Extract the (x, y) coordinate from the center of the cell holding the provided text.  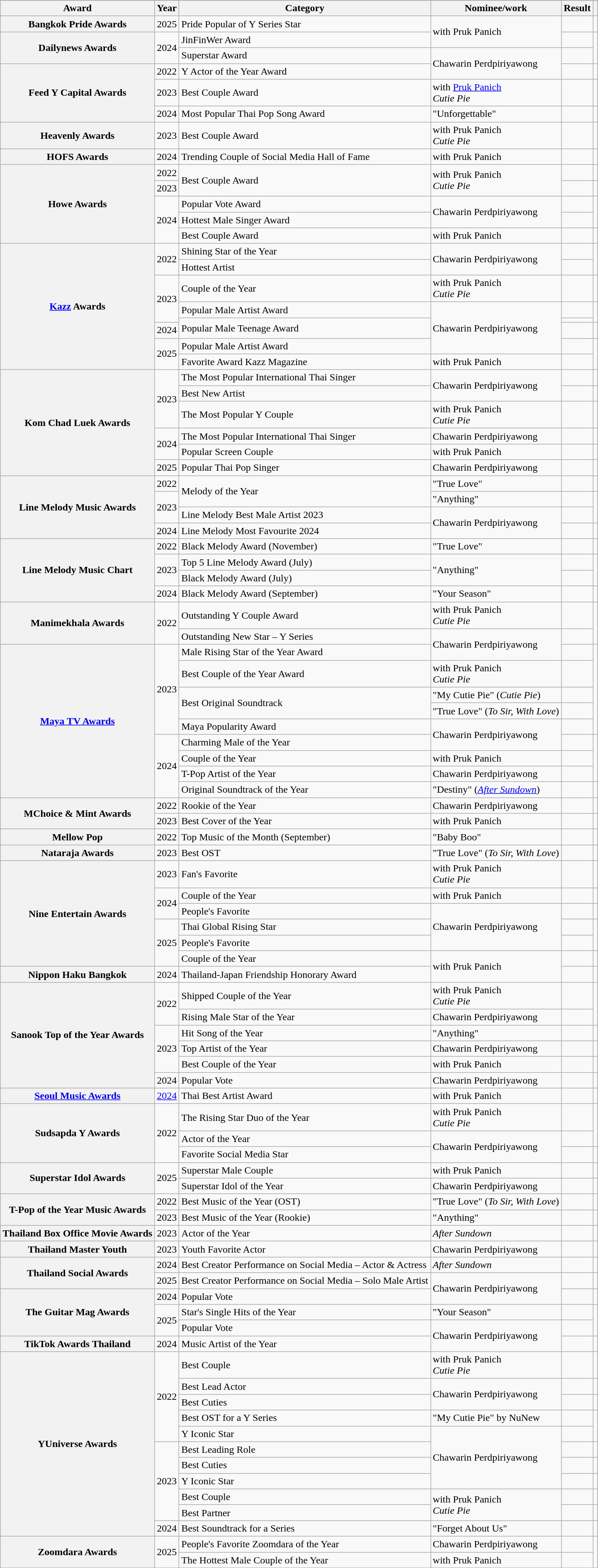
Bangkok Pride Awards (78, 24)
Superstar Award (305, 56)
Thailand-Japan Friendship Honorary Award (305, 974)
Black Melody Award (July) (305, 578)
Thailand Social Awards (78, 1273)
"My Cutie Pie" (Cutie Pie) (496, 695)
Mellow Pop (78, 837)
People's Favorite Zoomdara of the Year (305, 1544)
Hit Song of the Year (305, 1033)
Shining Star of the Year (305, 252)
Best Lead Actor (305, 1387)
"Unforgettable" (496, 114)
Maya TV Awards (78, 721)
Superstar Male Couple (305, 1170)
Best OST for a Y Series (305, 1418)
Male Rising Star of the Year Award (305, 652)
JinFinWer Award (305, 40)
Popular Thai Pop Singer (305, 467)
Line Melody Most Favourite 2024 (305, 531)
Most Popular Thai Pop Song Award (305, 114)
Line Melody Best Male Artist 2023 (305, 515)
Sanook Top of the Year Awards (78, 1035)
Black Melody Award (September) (305, 594)
Outstanding Y Couple Award (305, 615)
Y Actor of the Year Award (305, 71)
Nataraja Awards (78, 853)
Trending Couple of Social Media Hall of Fame (305, 157)
Kazz Awards (78, 307)
Heavenly Awards (78, 135)
T-Pop Artist of the Year (305, 774)
Charming Male of the Year (305, 742)
Best OST (305, 853)
Best Couple of the Year Award (305, 674)
Best Creator Performance on Social Media – Actor & Actress (305, 1265)
Pride Popular of Y Series Star (305, 24)
Best Creator Performance on Social Media – Solo Male Artist (305, 1280)
Favorite Award Kazz Magazine (305, 362)
Sudsapda Y Awards (78, 1133)
Category (305, 8)
Best Music of the Year (OST) (305, 1202)
Manimekhala Awards (78, 623)
Seoul Music Awards (78, 1096)
TikTok Awards Thailand (78, 1344)
Favorite Social Media Star (305, 1154)
Star's Single Hits of the Year (305, 1312)
Year (167, 8)
Black Melody Award (November) (305, 547)
Top Artist of the Year (305, 1049)
Award (78, 8)
"Destiny" (After Sundown) (496, 790)
Best Partner (305, 1512)
Thailand Master Youth (78, 1249)
"My Cutie Pie" by NuNew (496, 1418)
Top Music of the Month (September) (305, 837)
Thai Best Artist Award (305, 1096)
Hottest Male Singer Award (305, 220)
Nippon Haku Bangkok (78, 974)
Line Melody Music Chart (78, 570)
Best Leading Role (305, 1449)
HOFS Awards (78, 157)
The Guitar Mag Awards (78, 1312)
Line Melody Music Awards (78, 507)
Thailand Box Office Movie Awards (78, 1233)
Best Cover of the Year (305, 821)
T-Pop of the Year Music Awards (78, 1210)
Top 5 Line Melody Award (July) (305, 562)
Superstar Idol Awards (78, 1178)
Youth Favorite Actor (305, 1249)
The Rising Star Duo of the Year (305, 1117)
Hottest Artist (305, 267)
Best Music of the Year (Rookie) (305, 1217)
"Baby Boo" (496, 837)
Howe Awards (78, 204)
Nine Entertain Awards (78, 913)
"Forget About Us" (496, 1528)
Shipped Couple of the Year (305, 995)
Rookie of the Year (305, 806)
The Hottest Male Couple of the Year (305, 1560)
Zoomdara Awards (78, 1552)
Popular Screen Couple (305, 452)
The Most Popular Y Couple (305, 414)
Original Soundtrack of the Year (305, 790)
Dailynews Awards (78, 48)
Popular Male Teenage Award (305, 328)
Best Original Soundtrack (305, 703)
Melody of the Year (305, 491)
MChoice & Mint Awards (78, 813)
Best New Artist (305, 393)
Thai Global Rising Star (305, 927)
Best Couple of the Year (305, 1065)
Best Soundtrack for a Series (305, 1528)
YUniverse Awards (78, 1444)
Feed Y Capital Awards (78, 93)
Popular Vote Award (305, 204)
Outstanding New Star – Y Series (305, 636)
Music Artist of the Year (305, 1344)
Fan's Favorite (305, 874)
Superstar Idol of the Year (305, 1186)
Kom Chad Luek Awards (78, 423)
Maya Popularity Award (305, 726)
Rising Male Star of the Year (305, 1017)
Nominee/work (496, 8)
Result (577, 8)
